Determine the (x, y) coordinate at the center of the cell enclosing the given text.  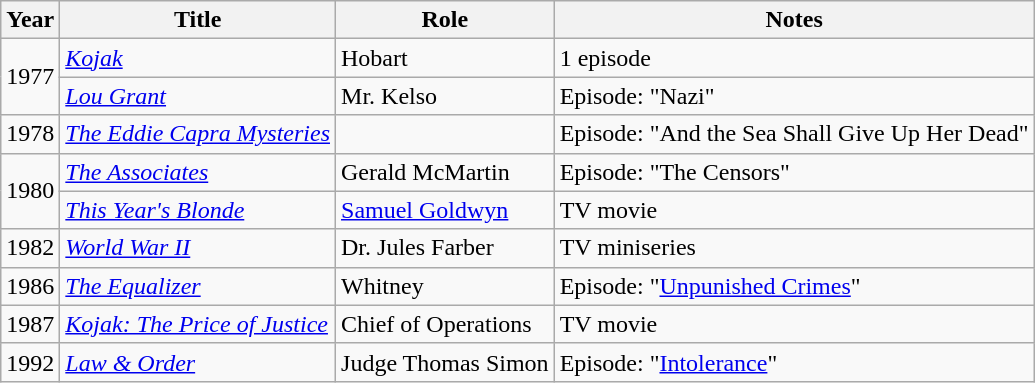
The Eddie Capra Mysteries (198, 134)
Role (446, 20)
1992 (30, 362)
Year (30, 20)
Law & Order (198, 362)
World War II (198, 248)
Notes (794, 20)
Dr. Jules Farber (446, 248)
1 episode (794, 58)
Episode: "Unpunished Crimes" (794, 286)
Kojak (198, 58)
Hobart (446, 58)
Episode: "Nazi" (794, 96)
1980 (30, 191)
1987 (30, 324)
Chief of Operations (446, 324)
Episode: "The Censors" (794, 172)
The Associates (198, 172)
This Year's Blonde (198, 210)
The Equalizer (198, 286)
Mr. Kelso (446, 96)
TV miniseries (794, 248)
Whitney (446, 286)
Judge Thomas Simon (446, 362)
Lou Grant (198, 96)
1986 (30, 286)
Gerald McMartin (446, 172)
1982 (30, 248)
Title (198, 20)
Episode: "And the Sea Shall Give Up Her Dead" (794, 134)
Episode: "Intolerance" (794, 362)
1977 (30, 77)
Samuel Goldwyn (446, 210)
1978 (30, 134)
Kojak: The Price of Justice (198, 324)
